Extract the [X, Y] coordinate from the center of the cell holding the provided text.  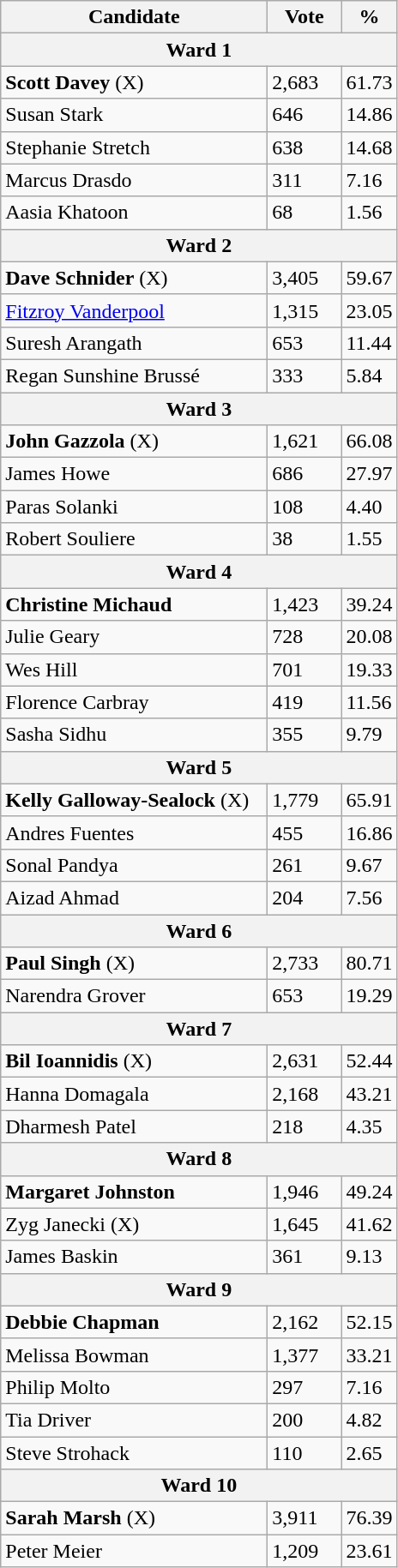
3,911 [305, 1518]
333 [305, 375]
5.84 [369, 375]
49.24 [369, 1192]
Tia Driver [134, 1420]
728 [305, 637]
2,631 [305, 1061]
52.44 [369, 1061]
Dharmesh Patel [134, 1126]
Ward 7 [199, 1029]
59.67 [369, 278]
204 [305, 898]
Peter Meier [134, 1551]
1,946 [305, 1192]
297 [305, 1387]
James Howe [134, 474]
4.40 [369, 507]
Fitzroy Vanderpool [134, 310]
Sasha Sidhu [134, 735]
Ward 4 [199, 572]
20.08 [369, 637]
Ward 9 [199, 1289]
Vote [305, 17]
Wes Hill [134, 670]
33.21 [369, 1355]
355 [305, 735]
4.82 [369, 1420]
1,377 [305, 1355]
1,621 [305, 442]
23.05 [369, 310]
7.56 [369, 898]
Kelly Galloway-Sealock (X) [134, 800]
Paras Solanki [134, 507]
Ward 1 [199, 50]
701 [305, 670]
2,683 [305, 82]
80.71 [369, 964]
Susan Stark [134, 115]
Andres Fuentes [134, 832]
1,315 [305, 310]
23.61 [369, 1551]
Ward 3 [199, 409]
Ward 5 [199, 767]
Julie Geary [134, 637]
2,168 [305, 1094]
Melissa Bowman [134, 1355]
Zyg Janecki (X) [134, 1224]
Scott Davey (X) [134, 82]
638 [305, 147]
27.97 [369, 474]
686 [305, 474]
261 [305, 865]
19.33 [369, 670]
James Baskin [134, 1257]
Florence Carbray [134, 702]
Ward 10 [199, 1486]
14.86 [369, 115]
Ward 8 [199, 1159]
43.21 [369, 1094]
Dave Schnider (X) [134, 278]
Margaret Johnston [134, 1192]
4.35 [369, 1126]
Bil Ioannidis (X) [134, 1061]
John Gazzola (X) [134, 442]
% [369, 17]
108 [305, 507]
218 [305, 1126]
1,209 [305, 1551]
1.55 [369, 539]
419 [305, 702]
52.15 [369, 1322]
11.44 [369, 343]
1,779 [305, 800]
1,645 [305, 1224]
200 [305, 1420]
65.91 [369, 800]
Marcus Drasdo [134, 180]
Candidate [134, 17]
Stephanie Stretch [134, 147]
Debbie Chapman [134, 1322]
39.24 [369, 604]
66.08 [369, 442]
76.39 [369, 1518]
2.65 [369, 1453]
1.56 [369, 213]
Sonal Pandya [134, 865]
Christine Michaud [134, 604]
Narendra Grover [134, 996]
110 [305, 1453]
311 [305, 180]
14.68 [369, 147]
Aizad Ahmad [134, 898]
Paul Singh (X) [134, 964]
9.79 [369, 735]
38 [305, 539]
2,162 [305, 1322]
19.29 [369, 996]
361 [305, 1257]
Aasia Khatoon [134, 213]
Suresh Arangath [134, 343]
9.67 [369, 865]
Hanna Domagala [134, 1094]
68 [305, 213]
Philip Molto [134, 1387]
9.13 [369, 1257]
Regan Sunshine Brussé [134, 375]
1,423 [305, 604]
646 [305, 115]
Steve Strohack [134, 1453]
455 [305, 832]
2,733 [305, 964]
16.86 [369, 832]
Ward 6 [199, 930]
41.62 [369, 1224]
61.73 [369, 82]
11.56 [369, 702]
Ward 2 [199, 245]
Robert Souliere [134, 539]
3,405 [305, 278]
Sarah Marsh (X) [134, 1518]
